For the text-containing cell, return its midpoint in [x, y] coordinate format. 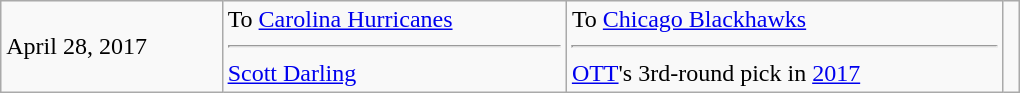
To Carolina Hurricanes Scott Darling [394, 47]
April 28, 2017 [112, 47]
To Chicago Blackhawks OTT's 3rd-round pick in 2017 [784, 47]
